Scan for the cell matching the given text and deliver its [x, y] coordinate at center. 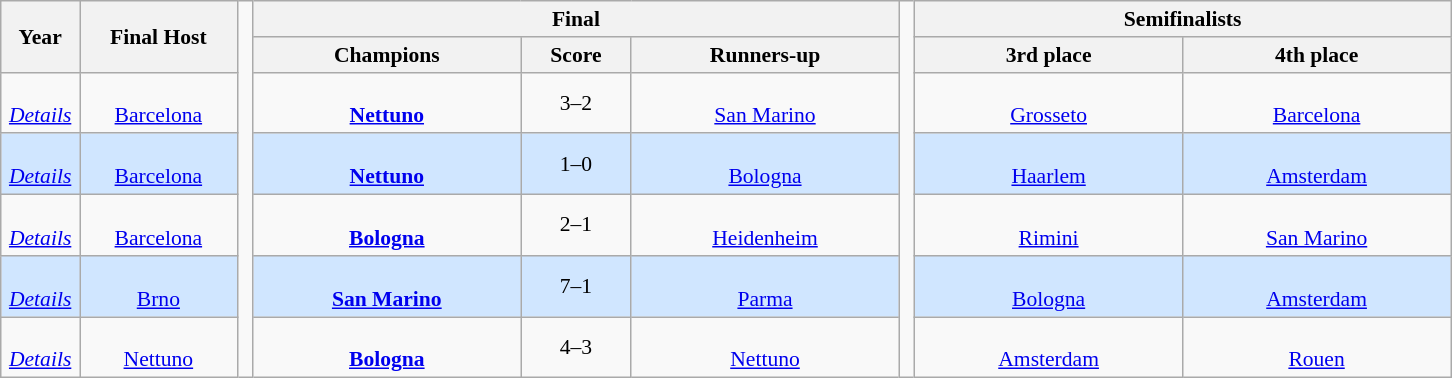
4th place [1317, 55]
Final Host [159, 36]
2–1 [576, 226]
Haarlem [1049, 164]
3rd place [1049, 55]
Semifinalists [1183, 19]
Score [576, 55]
Runners-up [765, 55]
Heidenheim [765, 226]
Rimini [1049, 226]
Parma [765, 286]
Champions [387, 55]
Grosseto [1049, 102]
3–2 [576, 102]
Year [40, 36]
Rouen [1317, 348]
7–1 [576, 286]
Final [576, 19]
4–3 [576, 348]
Brno [159, 286]
1–0 [576, 164]
